For the text-containing cell, return its midpoint in [X, Y] coordinate format. 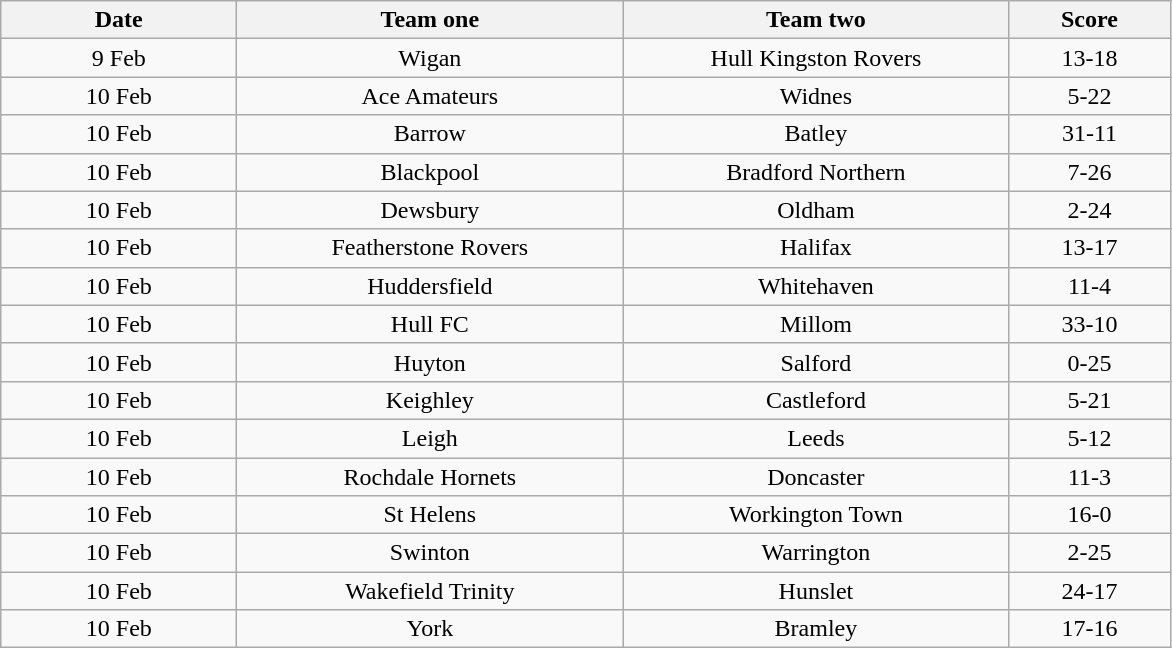
Widnes [816, 96]
Batley [816, 134]
Date [119, 20]
Score [1090, 20]
Millom [816, 324]
11-3 [1090, 477]
11-4 [1090, 286]
5-21 [1090, 400]
9 Feb [119, 58]
Dewsbury [430, 210]
13-17 [1090, 248]
Oldham [816, 210]
Team one [430, 20]
Huddersfield [430, 286]
Wakefield Trinity [430, 591]
33-10 [1090, 324]
Bradford Northern [816, 172]
Rochdale Hornets [430, 477]
Hull FC [430, 324]
5-22 [1090, 96]
York [430, 629]
0-25 [1090, 362]
Ace Amateurs [430, 96]
Barrow [430, 134]
31-11 [1090, 134]
Swinton [430, 553]
16-0 [1090, 515]
Wigan [430, 58]
13-18 [1090, 58]
Castleford [816, 400]
Huyton [430, 362]
Leigh [430, 438]
Whitehaven [816, 286]
2-24 [1090, 210]
Halifax [816, 248]
Doncaster [816, 477]
Featherstone Rovers [430, 248]
Warrington [816, 553]
Blackpool [430, 172]
17-16 [1090, 629]
Workington Town [816, 515]
Leeds [816, 438]
Hunslet [816, 591]
Hull Kingston Rovers [816, 58]
St Helens [430, 515]
Bramley [816, 629]
Salford [816, 362]
5-12 [1090, 438]
24-17 [1090, 591]
2-25 [1090, 553]
Keighley [430, 400]
7-26 [1090, 172]
Team two [816, 20]
